Extract the (x, y) coordinate from the center of the cell holding the provided text.  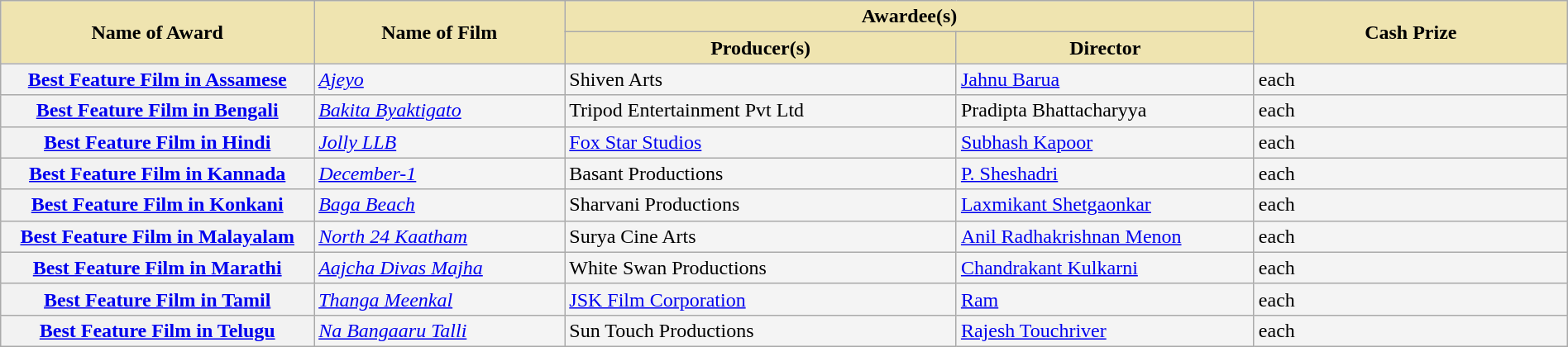
Na Bangaaru Talli (440, 330)
Best Feature Film in Malayalam (157, 236)
North 24 Kaatham (440, 236)
Name of Film (440, 32)
Chandrakant Kulkarni (1105, 268)
JSK Film Corporation (761, 299)
Ram (1105, 299)
Best Feature Film in Bengali (157, 111)
Shiven Arts (761, 79)
Ajeyo (440, 79)
Thanga Meenkal (440, 299)
Best Feature Film in Hindi (157, 142)
Baga Beach (440, 205)
Cash Prize (1411, 32)
Jahnu Barua (1105, 79)
Tripod Entertainment Pvt Ltd (761, 111)
Best Feature Film in Marathi (157, 268)
Laxmikant Shetgaonkar (1105, 205)
P. Sheshadri (1105, 173)
Best Feature Film in Telugu (157, 330)
White Swan Productions (761, 268)
Best Feature Film in Assamese (157, 79)
Rajesh Touchriver (1105, 330)
Surya Cine Arts (761, 236)
Pradipta Bhattacharyya (1105, 111)
Fox Star Studios (761, 142)
December-1 (440, 173)
Best Feature Film in Tamil (157, 299)
Name of Award (157, 32)
Aajcha Divas Majha (440, 268)
Jolly LLB (440, 142)
Anil Radhakrishnan Menon (1105, 236)
Producer(s) (761, 48)
Subhash Kapoor (1105, 142)
Sharvani Productions (761, 205)
Awardee(s) (910, 17)
Sun Touch Productions (761, 330)
Best Feature Film in Kannada (157, 173)
Bakita Byaktigato (440, 111)
Basant Productions (761, 173)
Best Feature Film in Konkani (157, 205)
Director (1105, 48)
